Return the (X, Y) coordinate for the center point of the cell that contains the specified text.  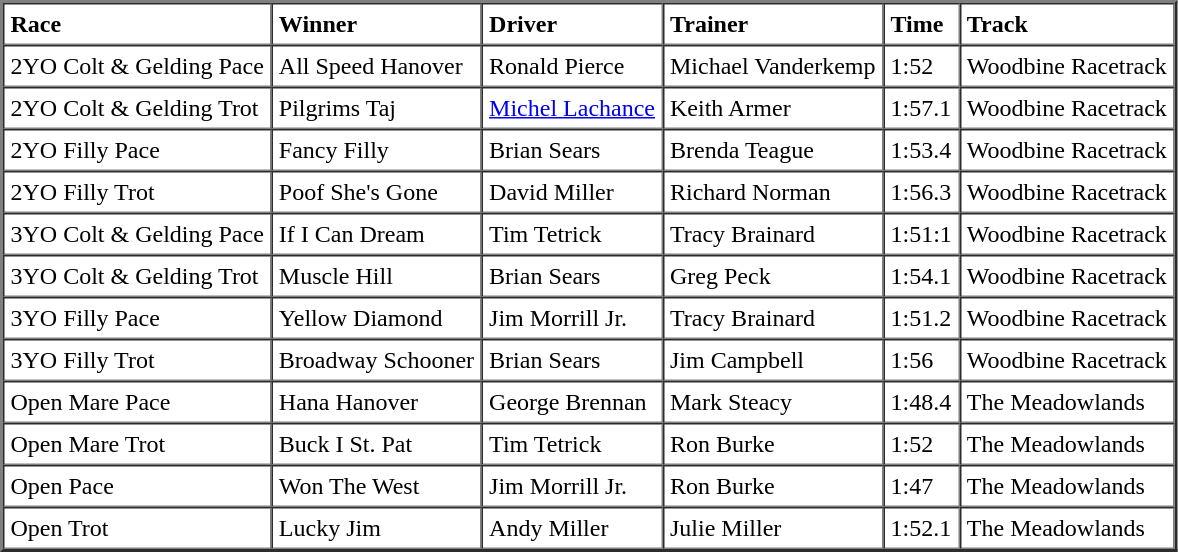
Open Pace (137, 486)
Time (921, 24)
Driver (572, 24)
Muscle Hill (376, 276)
1:56 (921, 360)
Race (137, 24)
2YO Colt & Gelding Pace (137, 66)
Michael Vanderkemp (773, 66)
Track (1066, 24)
Open Mare Trot (137, 444)
2YO Colt & Gelding Trot (137, 108)
Yellow Diamond (376, 318)
Hana Hanover (376, 402)
Andy Miller (572, 528)
1:54.1 (921, 276)
2YO Filly Pace (137, 150)
3YO Colt & Gelding Pace (137, 234)
If I Can Dream (376, 234)
Greg Peck (773, 276)
Winner (376, 24)
1:51:1 (921, 234)
1:53.4 (921, 150)
2YO Filly Trot (137, 192)
David Miller (572, 192)
Broadway Schooner (376, 360)
Poof She's Gone (376, 192)
3YO Filly Trot (137, 360)
All Speed Hanover (376, 66)
Julie Miller (773, 528)
Ronald Pierce (572, 66)
1:48.4 (921, 402)
George Brennan (572, 402)
1:51.2 (921, 318)
Buck I St. Pat (376, 444)
Won The West (376, 486)
3YO Colt & Gelding Trot (137, 276)
1:47 (921, 486)
Richard Norman (773, 192)
Pilgrims Taj (376, 108)
Mark Steacy (773, 402)
Brenda Teague (773, 150)
Michel Lachance (572, 108)
Open Mare Pace (137, 402)
1:52.1 (921, 528)
1:56.3 (921, 192)
Keith Armer (773, 108)
3YO Filly Pace (137, 318)
Fancy Filly (376, 150)
Lucky Jim (376, 528)
Jim Campbell (773, 360)
Open Trot (137, 528)
1:57.1 (921, 108)
Trainer (773, 24)
